Find where the given text appears and provide that cell's center as [X, Y] coordinate. 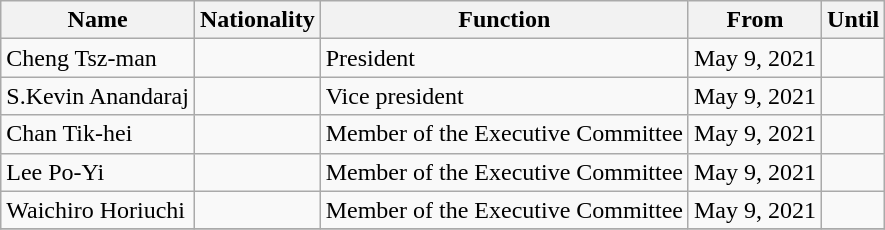
Waichiro Horiuchi [98, 210]
President [504, 58]
Name [98, 20]
Until [854, 20]
Chan Tik-hei [98, 134]
S.Kevin Anandaraj [98, 96]
Nationality [257, 20]
From [754, 20]
Function [504, 20]
Lee Po-Yi [98, 172]
Vice president [504, 96]
Cheng Tsz-man [98, 58]
